Detect which cell encompasses the target text, then output its [X, Y] center coordinate. 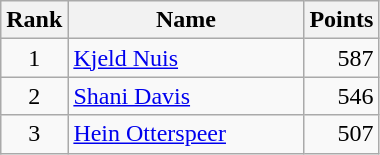
507 [342, 134]
1 [34, 58]
2 [34, 96]
546 [342, 96]
Rank [34, 20]
587 [342, 58]
Hein Otterspeer [186, 134]
Points [342, 20]
3 [34, 134]
Name [186, 20]
Shani Davis [186, 96]
Kjeld Nuis [186, 58]
